Return (x, y) of the center of cell containing provided text 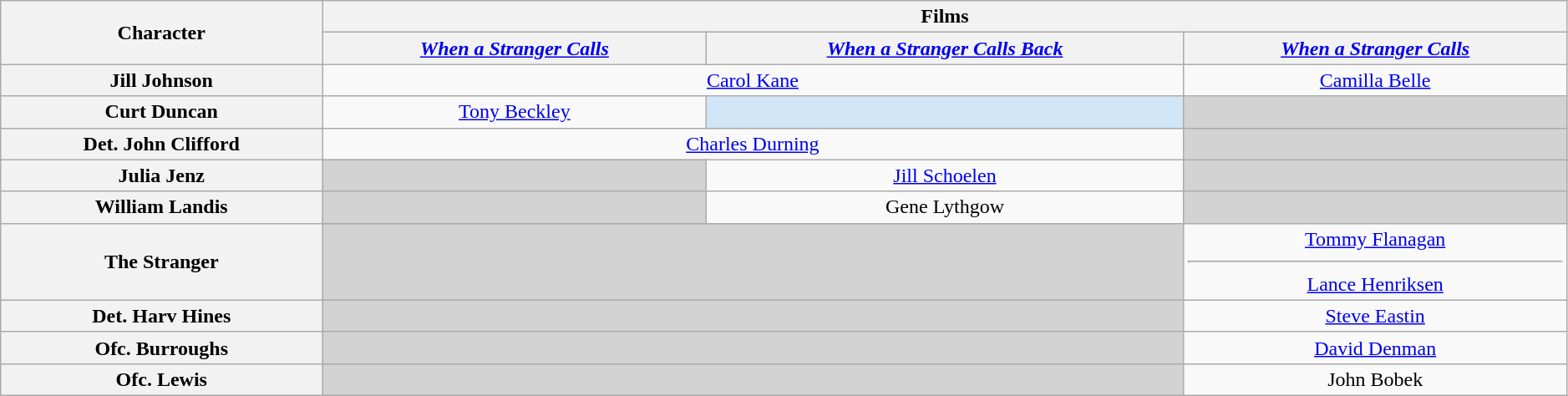
Camilla Belle (1375, 80)
Ofc. Lewis (162, 379)
Tony Beckley (515, 112)
Films (946, 17)
Curt Duncan (162, 112)
Gene Lythgow (945, 207)
Ofc. Burroughs (162, 348)
Carol Kane (753, 80)
Jill Johnson (162, 80)
William Landis (162, 207)
Julia Jenz (162, 175)
Det. Harv Hines (162, 316)
John Bobek (1375, 379)
Charles Durning (753, 144)
Steve Eastin (1375, 316)
Det. John Clifford (162, 144)
Tommy Flanagan Lance Henriksen (1375, 261)
Jill Schoelen (945, 175)
When a Stranger Calls Back (945, 48)
David Denman (1375, 348)
The Stranger (162, 261)
Character (162, 33)
